Detect which cell encompasses the target text, then output its (X, Y) center coordinate. 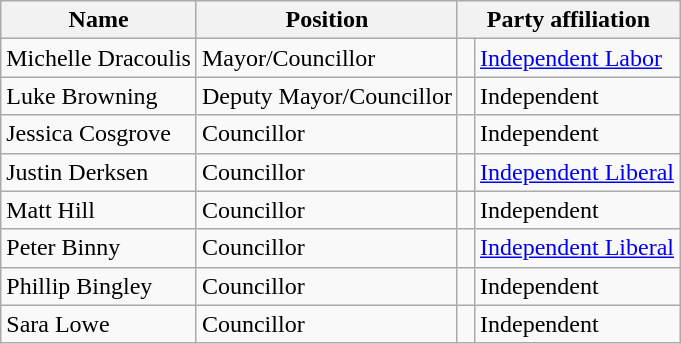
Michelle Dracoulis (99, 58)
Luke Browning (99, 96)
Jessica Cosgrove (99, 134)
Sara Lowe (99, 324)
Justin Derksen (99, 172)
Independent Labor (578, 58)
Name (99, 20)
Matt Hill (99, 210)
Phillip Bingley (99, 286)
Party affiliation (568, 20)
Peter Binny (99, 248)
Position (326, 20)
Mayor/Councillor (326, 58)
Deputy Mayor/Councillor (326, 96)
